Extract the [x, y] coordinate from the center of the cell holding the provided text.  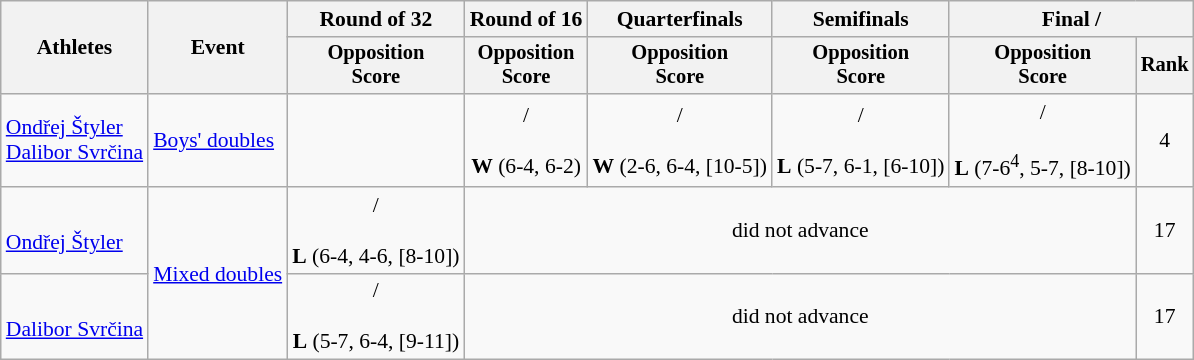
4 [1165, 140]
/L (7-64, 5-7, [8-10]) [1042, 140]
Quarterfinals [680, 19]
Rank [1165, 66]
Ondřej Štyler [74, 230]
/W (6-4, 6-2) [526, 140]
Round of 32 [376, 19]
/L (6-4, 4-6, [8-10]) [376, 230]
Dalibor Svrčina [74, 316]
/W (2-6, 6-4, [10-5]) [680, 140]
/L (5-7, 6-1, [6-10]) [860, 140]
Ondřej ŠtylerDalibor Svrčina [74, 140]
Athletes [74, 48]
Final / [1071, 19]
Round of 16 [526, 19]
Boys' doubles [218, 140]
Semifinals [860, 19]
Mixed doubles [218, 274]
Event [218, 48]
/L (5-7, 6-4, [9-11]) [376, 316]
